Determine the (X, Y) coordinate at the center of the cell enclosing the given text.  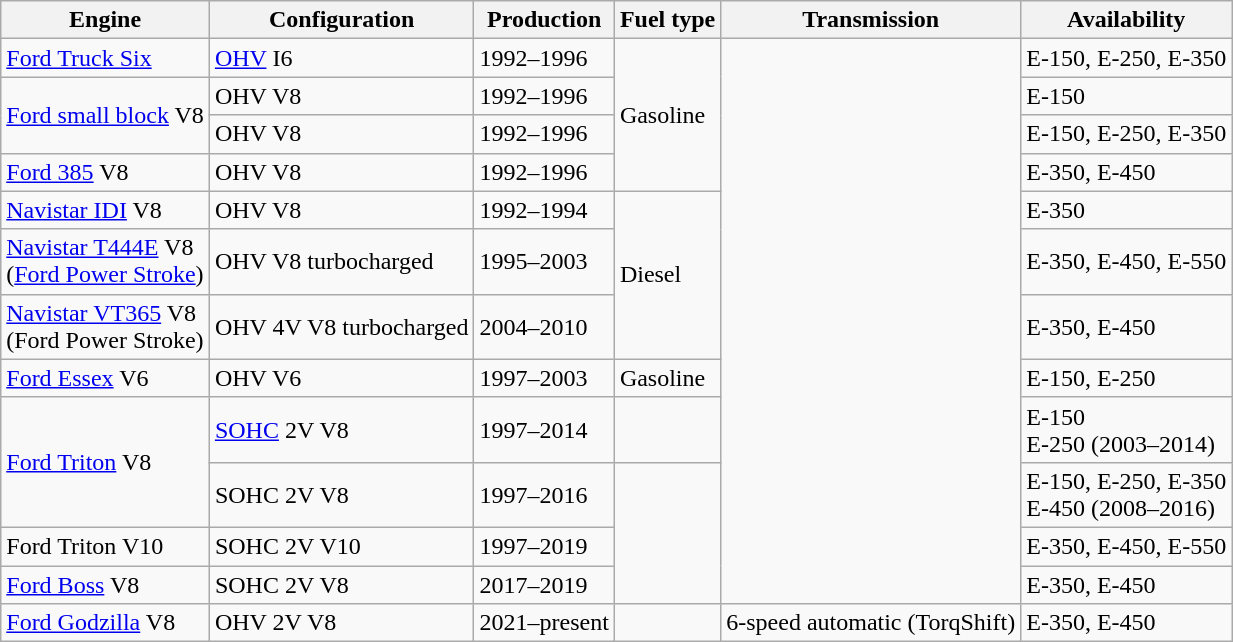
OHV 4V V8 turbocharged (342, 326)
Ford Triton V8 (106, 462)
1997–2014 (544, 430)
1992–1994 (544, 210)
OHV V6 (342, 378)
E-150, E-250, E-350E-450 (2008–2016) (1126, 494)
Fuel type (667, 20)
Ford Godzilla V8 (106, 623)
Navistar VT365 V8(Ford Power Stroke) (106, 326)
SOHC 2V V10 (342, 546)
E-150, E-250 (1126, 378)
E-150E-250 (2003–2014) (1126, 430)
1995–2003 (544, 262)
Navistar T444E V8(Ford Power Stroke) (106, 262)
2004–2010 (544, 326)
OHV V8 turbocharged (342, 262)
E-150 (1126, 96)
E-350 (1126, 210)
Transmission (871, 20)
Diesel (667, 275)
Availability (1126, 20)
Navistar IDI V8 (106, 210)
Production (544, 20)
1997–2003 (544, 378)
Ford Essex V6 (106, 378)
OHV I6 (342, 58)
Ford Boss V8 (106, 585)
2021–present (544, 623)
Ford Triton V10 (106, 546)
Engine (106, 20)
1997–2016 (544, 494)
Ford 385 V8 (106, 172)
2017–2019 (544, 585)
Configuration (342, 20)
1997–2019 (544, 546)
6-speed automatic (TorqShift) (871, 623)
Ford small block V8 (106, 115)
Ford Truck Six (106, 58)
OHV 2V V8 (342, 623)
